Return [x, y] of the center of cell containing provided text 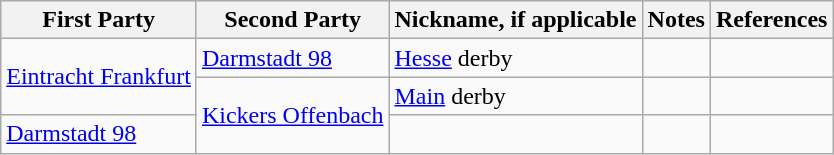
First Party [99, 20]
Nickname, if applicable [516, 20]
Kickers Offenbach [292, 115]
Eintracht Frankfurt [99, 77]
Notes [676, 20]
Second Party [292, 20]
Main derby [516, 96]
Hesse derby [516, 58]
References [772, 20]
